Output the [X, Y] coordinate of the center of the cell containing the given text.  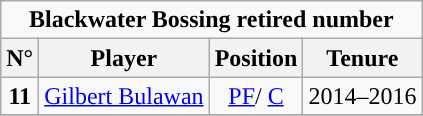
Gilbert Bulawan [124, 96]
Position [256, 58]
Tenure [362, 58]
Player [124, 58]
N° [20, 58]
PF/ C [256, 96]
2014–2016 [362, 96]
11 [20, 96]
Blackwater Bossing retired number [212, 20]
